Find where the given text appears and provide that cell's center as [X, Y] coordinate. 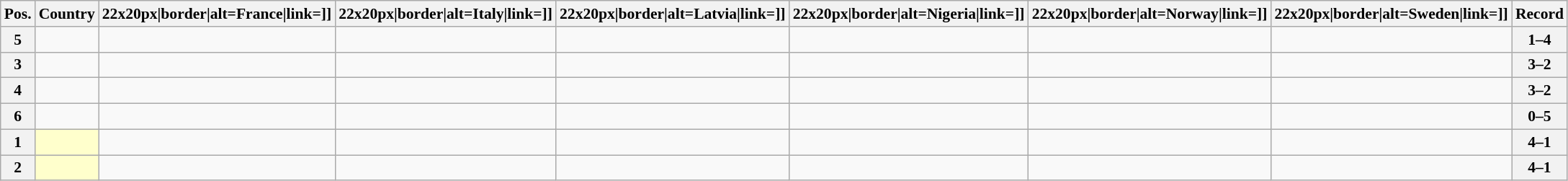
1 [18, 142]
Pos. [18, 14]
1–4 [1540, 40]
6 [18, 117]
Record [1540, 14]
22x20px|border|alt=Italy|link=]] [445, 14]
22x20px|border|alt=Nigeria|link=]] [909, 14]
4 [18, 91]
3 [18, 65]
2 [18, 168]
22x20px|border|alt=Norway|link=]] [1150, 14]
22x20px|border|alt=France|link=]] [217, 14]
22x20px|border|alt=Sweden|link=]] [1391, 14]
0–5 [1540, 117]
Country [67, 14]
5 [18, 40]
22x20px|border|alt=Latvia|link=]] [673, 14]
